Return [x, y] of the center of cell containing provided text 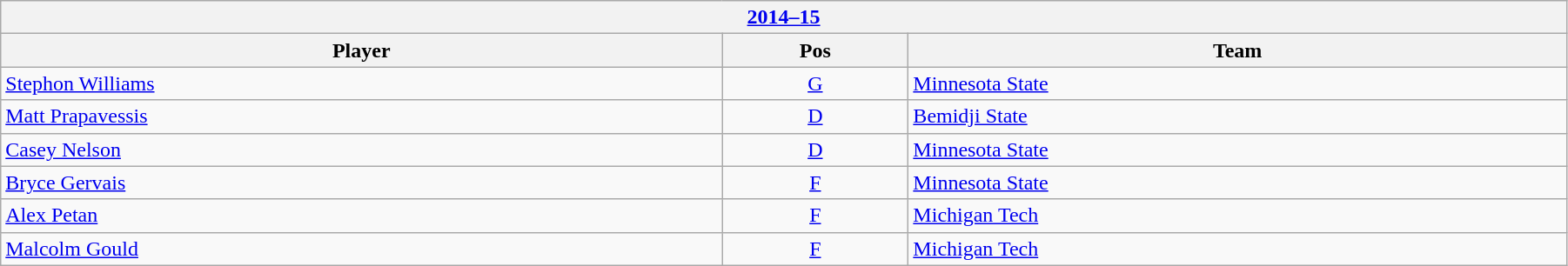
Casey Nelson [362, 150]
Bemidji State [1237, 116]
Pos [815, 50]
G [815, 83]
Stephon Williams [362, 83]
Team [1237, 50]
Matt Prapavessis [362, 116]
Alex Petan [362, 216]
Malcolm Gould [362, 249]
Player [362, 50]
2014–15 [784, 17]
Bryce Gervais [362, 183]
